Detect which cell encompasses the target text, then output its (X, Y) center coordinate. 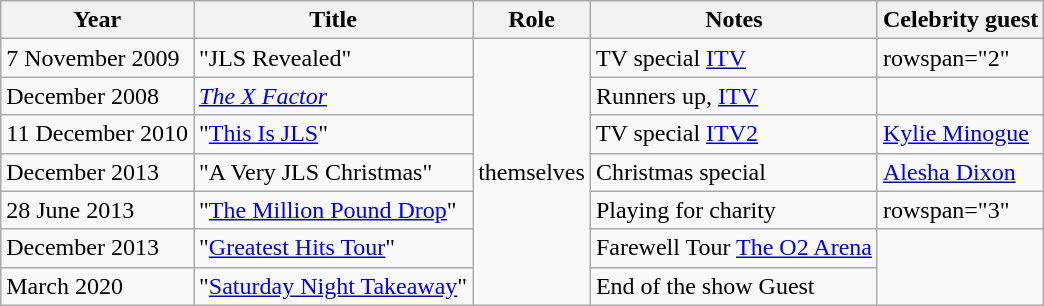
"A Very JLS Christmas" (334, 172)
Christmas special (734, 172)
rowspan="3" (960, 210)
Role (532, 20)
rowspan="2" (960, 58)
"Greatest Hits Tour" (334, 248)
"This Is JLS" (334, 134)
The X Factor (334, 96)
Year (98, 20)
Notes (734, 20)
Playing for charity (734, 210)
"Saturday Night Takeaway" (334, 286)
Farewell Tour The O2 Arena (734, 248)
"JLS Revealed" (334, 58)
"The Million Pound Drop" (334, 210)
7 November 2009 (98, 58)
Title (334, 20)
Celebrity guest (960, 20)
Runners up, ITV (734, 96)
TV special ITV (734, 58)
December 2008 (98, 96)
End of the show Guest (734, 286)
TV special ITV2 (734, 134)
Alesha Dixon (960, 172)
28 June 2013 (98, 210)
11 December 2010 (98, 134)
themselves (532, 172)
March 2020 (98, 286)
Kylie Minogue (960, 134)
